Provide the (x, y) coordinate of the cell's center where the given text is located.  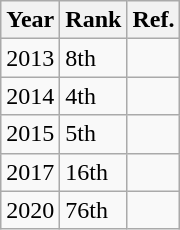
4th (94, 96)
2015 (30, 134)
8th (94, 58)
2017 (30, 172)
2014 (30, 96)
5th (94, 134)
16th (94, 172)
2020 (30, 210)
76th (94, 210)
Year (30, 20)
2013 (30, 58)
Rank (94, 20)
Ref. (154, 20)
